For the text-containing cell, return its midpoint in (x, y) coordinate format. 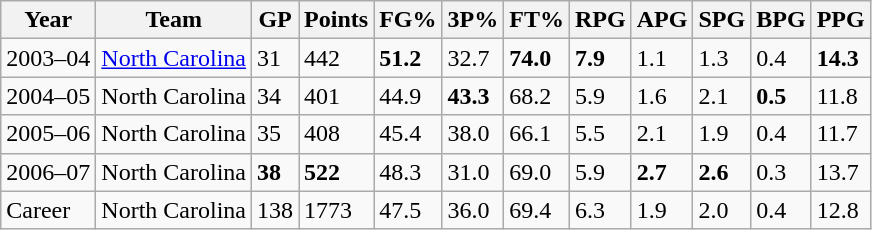
1.3 (722, 58)
138 (276, 210)
1.1 (662, 58)
38 (276, 172)
442 (336, 58)
401 (336, 96)
2.0 (722, 210)
12.8 (840, 210)
408 (336, 134)
6.3 (601, 210)
69.0 (537, 172)
1773 (336, 210)
44.9 (408, 96)
FT% (537, 20)
APG (662, 20)
2004–05 (48, 96)
BPG (781, 20)
14.3 (840, 58)
74.0 (537, 58)
0.5 (781, 96)
GP (276, 20)
51.2 (408, 58)
32.7 (473, 58)
68.2 (537, 96)
Career (48, 210)
5.5 (601, 134)
522 (336, 172)
2.7 (662, 172)
RPG (601, 20)
2006–07 (48, 172)
31.0 (473, 172)
11.7 (840, 134)
38.0 (473, 134)
66.1 (537, 134)
FG% (408, 20)
36.0 (473, 210)
Year (48, 20)
45.4 (408, 134)
0.3 (781, 172)
1.6 (662, 96)
35 (276, 134)
PPG (840, 20)
69.4 (537, 210)
2005–06 (48, 134)
SPG (722, 20)
3P% (473, 20)
31 (276, 58)
Points (336, 20)
13.7 (840, 172)
2.6 (722, 172)
48.3 (408, 172)
34 (276, 96)
Team (174, 20)
43.3 (473, 96)
7.9 (601, 58)
47.5 (408, 210)
11.8 (840, 96)
2003–04 (48, 58)
